Detect which cell encompasses the target text, then output its (X, Y) center coordinate. 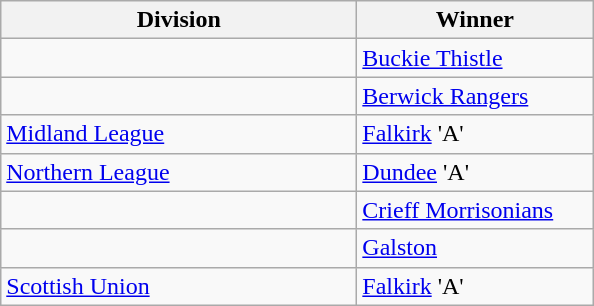
Winner (475, 20)
Galston (475, 248)
Berwick Rangers (475, 96)
Division (179, 20)
Buckie Thistle (475, 58)
Crieff Morrisonians (475, 210)
Midland League (179, 134)
Northern League (179, 172)
Dundee 'A' (475, 172)
Scottish Union (179, 286)
